Detect which cell encompasses the target text, then output its [X, Y] center coordinate. 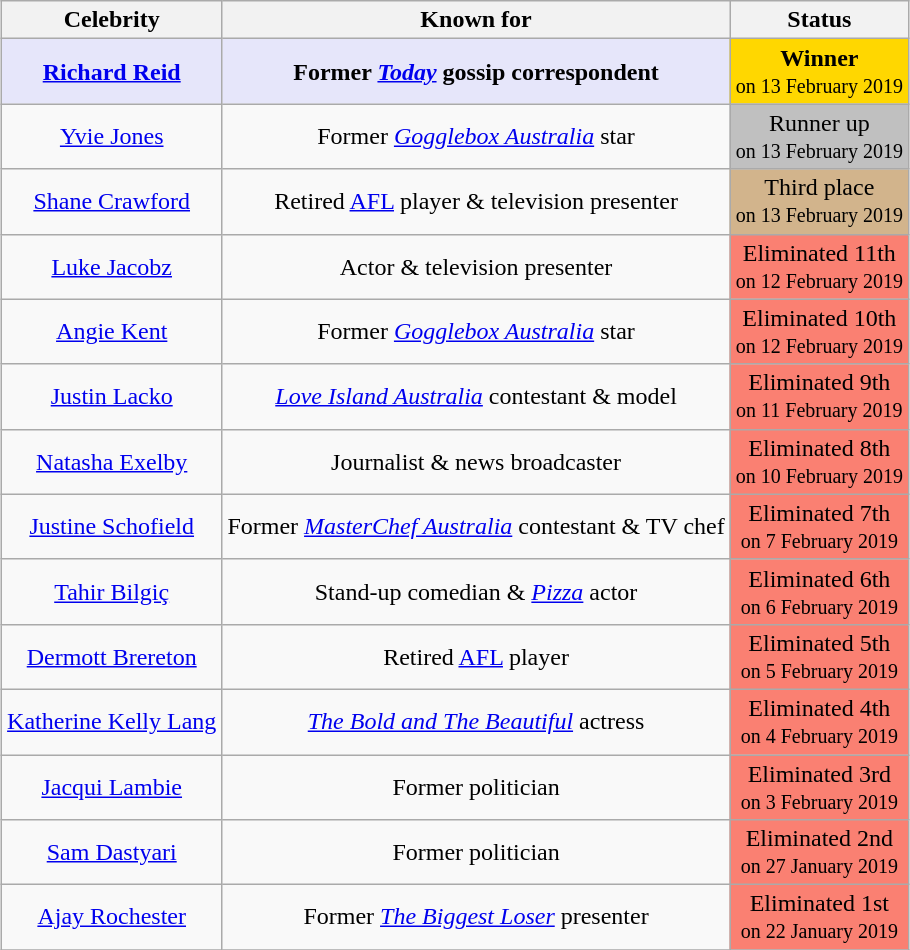
Eliminated 8thon 10 February 2019 [819, 462]
Winneron 13 February 2019 [819, 72]
Actor & television presenter [476, 266]
Jacqui Lambie [112, 786]
Retired AFL player [476, 656]
Yvie Jones [112, 136]
Eliminated 3rdon 3 February 2019 [819, 786]
Love Island Australia contestant & model [476, 396]
Third placeon 13 February 2019 [819, 202]
Richard Reid [112, 72]
Retired AFL player & television presenter [476, 202]
Angie Kent [112, 332]
Celebrity [112, 20]
Katherine Kelly Lang [112, 722]
Dermott Brereton [112, 656]
Status [819, 20]
Sam Dastyari [112, 852]
Eliminated 7thon 7 February 2019 [819, 526]
Natasha Exelby [112, 462]
Justin Lacko [112, 396]
Former The Biggest Loser presenter [476, 918]
Stand-up comedian & Pizza actor [476, 592]
Justine Schofield [112, 526]
Eliminated 4thon 4 February 2019 [819, 722]
Journalist & news broadcaster [476, 462]
Eliminated 10thon 12 February 2019 [819, 332]
The Bold and The Beautiful actress [476, 722]
Former MasterChef Australia contestant & TV chef [476, 526]
Eliminated 2ndon 27 January 2019 [819, 852]
Former Today gossip correspondent [476, 72]
Shane Crawford [112, 202]
Eliminated 9thon 11 February 2019 [819, 396]
Eliminated 1ston 22 January 2019 [819, 918]
Eliminated 11thon 12 February 2019 [819, 266]
Eliminated 6thon 6 February 2019 [819, 592]
Runner upon 13 February 2019 [819, 136]
Ajay Rochester [112, 918]
Known for [476, 20]
Tahir Bilgiç [112, 592]
Luke Jacobz [112, 266]
Eliminated 5thon 5 February 2019 [819, 656]
